Determine the (x, y) coordinate at the center of the cell enclosing the given text.  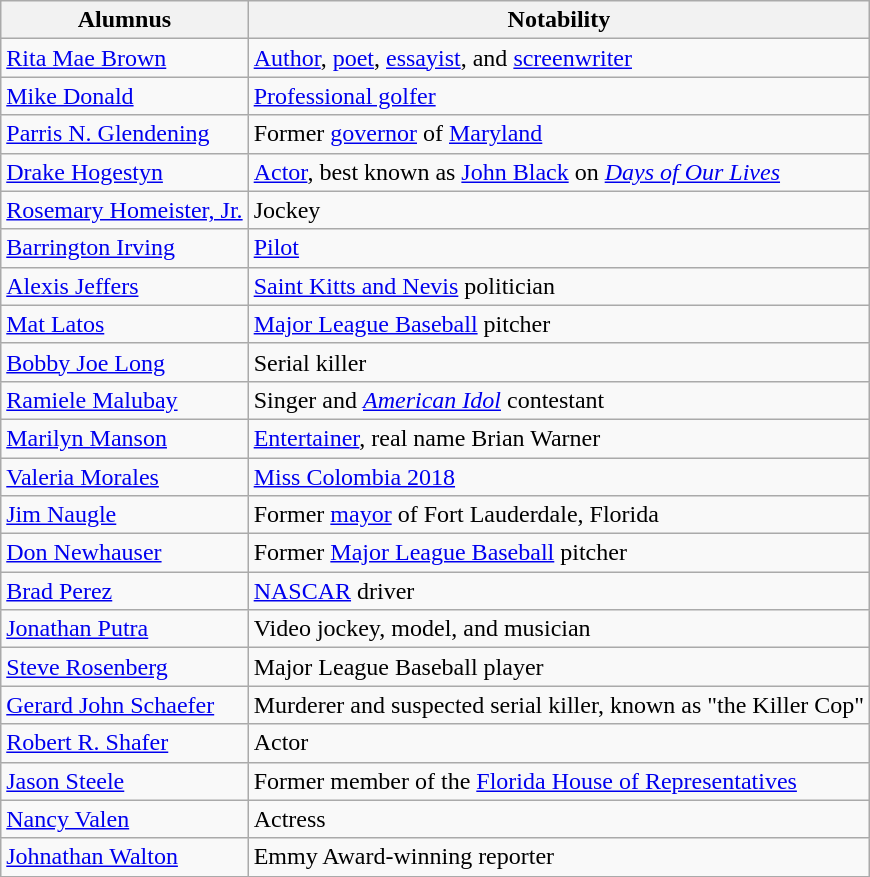
Don Newhauser (124, 553)
Professional golfer (559, 96)
Johnathan Walton (124, 857)
Gerard John Schaefer (124, 705)
Former mayor of Fort Lauderdale, Florida (559, 515)
Jockey (559, 210)
Drake Hogestyn (124, 172)
Saint Kitts and Nevis politician (559, 286)
Actress (559, 819)
Jim Naugle (124, 515)
Singer and American Idol contestant (559, 400)
Author, poet, essayist, and screenwriter (559, 58)
Pilot (559, 248)
Mike Donald (124, 96)
Actor (559, 743)
Entertainer, real name Brian Warner (559, 438)
Bobby Joe Long (124, 362)
Major League Baseball player (559, 667)
Rita Mae Brown (124, 58)
Murderer and suspected serial killer, known as "the Killer Cop" (559, 705)
Miss Colombia 2018 (559, 477)
Former Major League Baseball pitcher (559, 553)
NASCAR driver (559, 591)
Nancy Valen (124, 819)
Steve Rosenberg (124, 667)
Brad Perez (124, 591)
Alexis Jeffers (124, 286)
Former governor of Maryland (559, 134)
Actor, best known as John Black on Days of Our Lives (559, 172)
Marilyn Manson (124, 438)
Serial killer (559, 362)
Valeria Morales (124, 477)
Former member of the Florida House of Representatives (559, 781)
Robert R. Shafer (124, 743)
Emmy Award-winning reporter (559, 857)
Video jockey, model, and musician (559, 629)
Jason Steele (124, 781)
Jonathan Putra (124, 629)
Mat Latos (124, 324)
Ramiele Malubay (124, 400)
Major League Baseball pitcher (559, 324)
Parris N. Glendening (124, 134)
Rosemary Homeister, Jr. (124, 210)
Barrington Irving (124, 248)
Notability (559, 20)
Alumnus (124, 20)
